Scan for the cell matching the given text and deliver its [X, Y] coordinate at center. 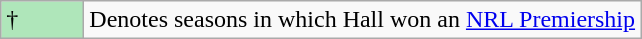
† [42, 20]
Denotes seasons in which Hall won an NRL Premiership [362, 20]
